Return the (x, y) coordinate for the center point of the cell that contains the specified text.  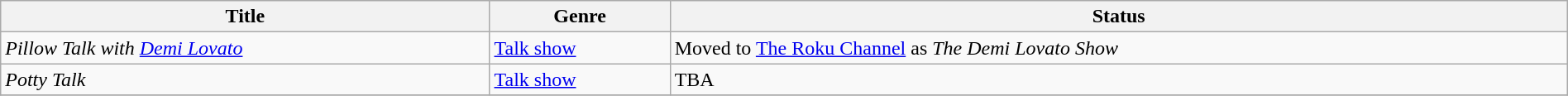
Status (1118, 17)
Genre (580, 17)
TBA (1118, 79)
Title (245, 17)
Moved to The Roku Channel as The Demi Lovato Show (1118, 48)
Pillow Talk with Demi Lovato (245, 48)
Potty Talk (245, 79)
